Extract the [x, y] coordinate from the center of the cell holding the provided text.  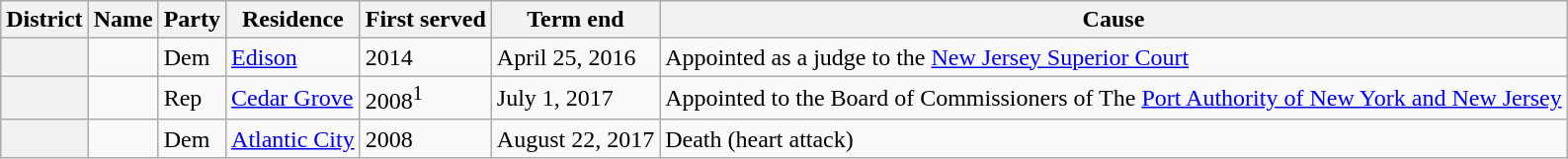
District [44, 20]
Name [123, 20]
Cedar Grove [293, 99]
2014 [425, 57]
Appointed to the Board of Commissioners of The Port Authority of New York and New Jersey [1114, 99]
Cause [1114, 20]
20081 [425, 99]
Atlantic City [293, 138]
Party [192, 20]
Residence [293, 20]
August 22, 2017 [575, 138]
Death (heart attack) [1114, 138]
April 25, 2016 [575, 57]
Rep [192, 99]
July 1, 2017 [575, 99]
Edison [293, 57]
2008 [425, 138]
First served [425, 20]
Term end [575, 20]
Appointed as a judge to the New Jersey Superior Court [1114, 57]
